Output the (x, y) coordinate of the center of the cell containing the given text.  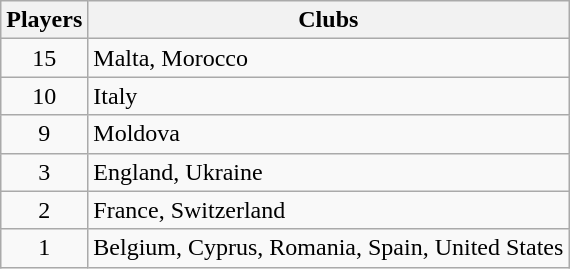
1 (44, 248)
France, Switzerland (328, 210)
9 (44, 134)
2 (44, 210)
Malta, Morocco (328, 58)
Italy (328, 96)
15 (44, 58)
10 (44, 96)
Clubs (328, 20)
Moldova (328, 134)
3 (44, 172)
England, Ukraine (328, 172)
Players (44, 20)
Belgium, Cyprus, Romania, Spain, United States (328, 248)
